For the text-containing cell, return its midpoint in (x, y) coordinate format. 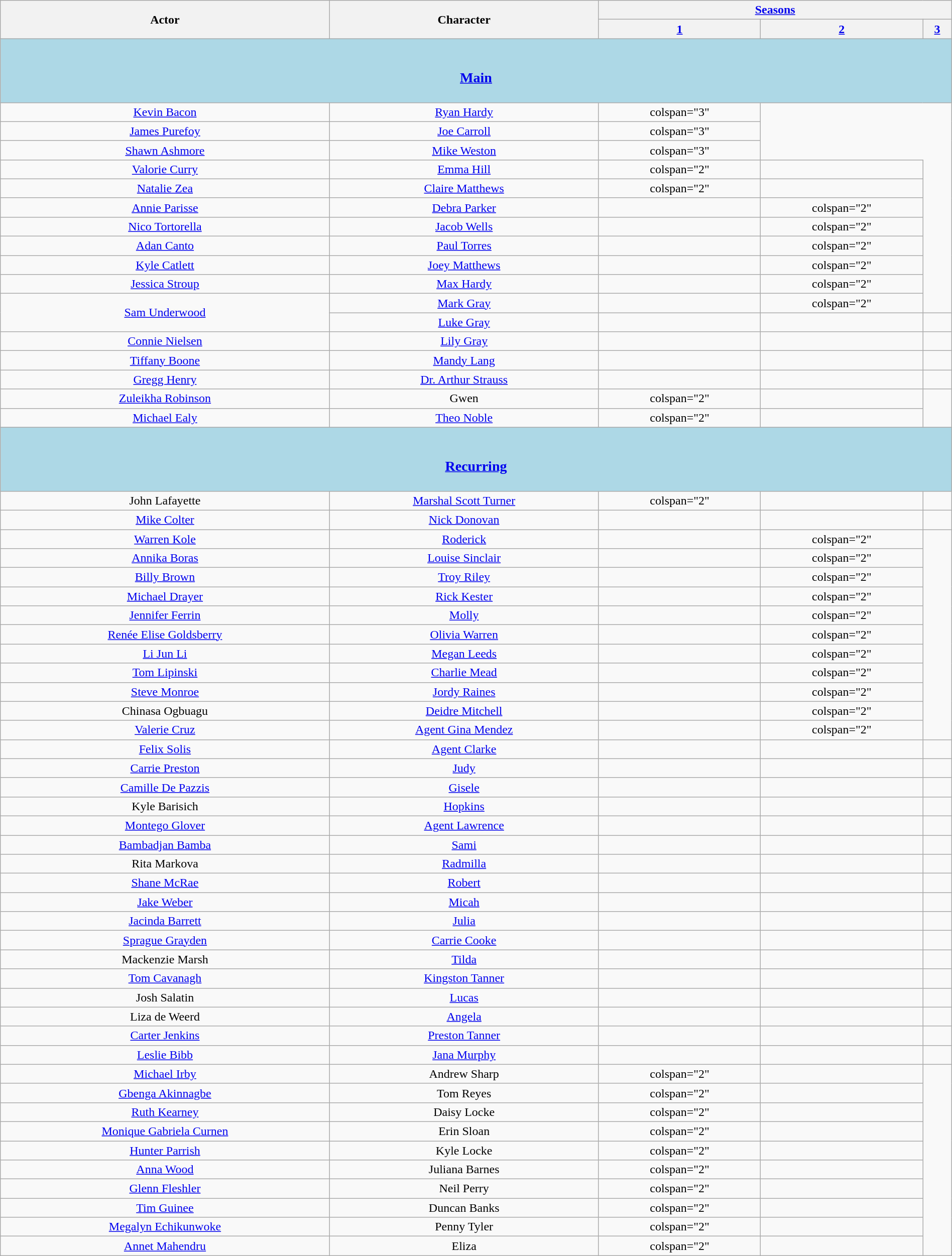
Mandy Lang (464, 360)
Bambadjan Bamba (165, 845)
Gisele (464, 787)
Mackenzie Marsh (165, 959)
Mike Colter (165, 520)
Camille De Pazzis (165, 787)
Debra Parker (464, 207)
Agent Clarke (464, 749)
Eliza (464, 1246)
Marshal Scott Turner (464, 500)
Warren Kole (165, 539)
Angela (464, 1017)
Felix Solis (165, 749)
John Lafayette (165, 500)
Kevin Bacon (165, 112)
Megan Leeds (464, 654)
Emma Hill (464, 169)
Billy Brown (165, 577)
Judy (464, 768)
Carrie Cooke (464, 940)
Sprague Grayden (165, 940)
Gwen (464, 399)
Tilda (464, 959)
Megalyn Echikunwoke (165, 1227)
2 (842, 29)
Valerie Cruz (165, 730)
Preston Tanner (464, 1036)
Shawn Ashmore (165, 150)
Radmilla (464, 864)
James Purefoy (165, 131)
Nick Donovan (464, 520)
Natalie Zea (165, 188)
Annie Parisse (165, 207)
Kyle Locke (464, 1150)
Jessica Stroup (165, 284)
Ryan Hardy (464, 112)
Sam Underwood (165, 313)
Connie Nielsen (165, 341)
Rita Markova (165, 864)
Monique Gabriela Curnen (165, 1131)
Jordy Raines (464, 692)
Jennifer Ferrin (165, 615)
Julia (464, 921)
Andrew Sharp (464, 1074)
Robert (464, 883)
Shane McRae (165, 883)
Charlie Mead (464, 673)
Seasons (775, 10)
Michael Ealy (165, 418)
Renée Elise Goldsberry (165, 635)
Adan Canto (165, 246)
Montego Glover (165, 825)
Jake Weber (165, 902)
Character (464, 20)
Joe Carroll (464, 131)
Lily Gray (464, 341)
Lucas (464, 997)
Tom Cavanagh (165, 978)
Rick Kester (464, 596)
Jana Murphy (464, 1055)
Mark Gray (464, 303)
Tim Guinee (165, 1208)
Gbenga Akinnagbe (165, 1093)
Nico Tortorella (165, 226)
Anna Wood (165, 1170)
Juliana Barnes (464, 1170)
Roderick (464, 539)
Michael Drayer (165, 596)
Kyle Barisich (165, 806)
Deidre Mitchell (464, 711)
Erin Sloan (464, 1131)
Joey Matthews (464, 265)
Actor (165, 20)
Duncan Banks (464, 1208)
Neil Perry (464, 1189)
Steve Monroe (165, 692)
Dr. Arthur Strauss (464, 380)
Agent Gina Mendez (464, 730)
Luke Gray (464, 322)
Hunter Parrish (165, 1150)
Max Hardy (464, 284)
Molly (464, 615)
Annet Mahendru (165, 1246)
Theo Noble (464, 418)
Chinasa Ogbuagu (165, 711)
Ruth Kearney (165, 1112)
Tom Lipinski (165, 673)
Gregg Henry (165, 380)
Glenn Fleshler (165, 1189)
Tiffany Boone (165, 360)
1 (680, 29)
Kingston Tanner (464, 978)
Troy Riley (464, 577)
Penny Tyler (464, 1227)
Agent Lawrence (464, 825)
Recurring (476, 459)
Jacob Wells (464, 226)
Michael Irby (165, 1074)
Sami (464, 845)
3 (937, 29)
Kyle Catlett (165, 265)
Jacinda Barrett (165, 921)
Micah (464, 902)
Hopkins (464, 806)
Olivia Warren (464, 635)
Tom Reyes (464, 1093)
Annika Boras (165, 558)
Paul Torres (464, 246)
Leslie Bibb (165, 1055)
Zuleikha Robinson (165, 399)
Mike Weston (464, 150)
Claire Matthews (464, 188)
Carrie Preston (165, 768)
Daisy Locke (464, 1112)
Main (476, 70)
Liza de Weerd (165, 1017)
Louise Sinclair (464, 558)
Josh Salatin (165, 997)
Carter Jenkins (165, 1036)
Valorie Curry (165, 169)
Li Jun Li (165, 654)
